Identify which cell holds the provided text, then report its [x, y] central coordinate. 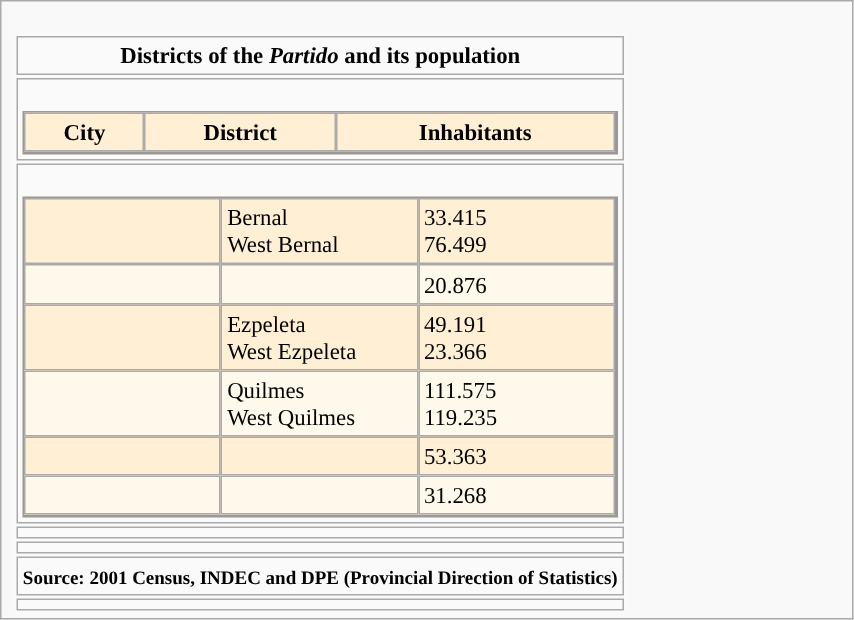
33.41576.499 [516, 232]
City District Inhabitants [320, 120]
QuilmesWest Quilmes [320, 403]
49.19123.366 [516, 337]
53.363 [516, 456]
Inhabitants [476, 132]
Districts of the Partido and its population [320, 56]
Source: 2001 Census, INDEC and DPE (Provincial Direction of Statistics) [320, 576]
20.876 [516, 284]
BernalWest Bernal 33.41576.499 20.876 EzpeletaWest Ezpeleta 49.19123.366 QuilmesWest Quilmes 111.575119.235 53.363 31.268 [320, 344]
31.268 [516, 494]
BernalWest Bernal [320, 232]
District [240, 132]
111.575119.235 [516, 403]
EzpeletaWest Ezpeleta [320, 337]
City [84, 132]
